Scan for the cell matching the given text and deliver its (X, Y) coordinate at center. 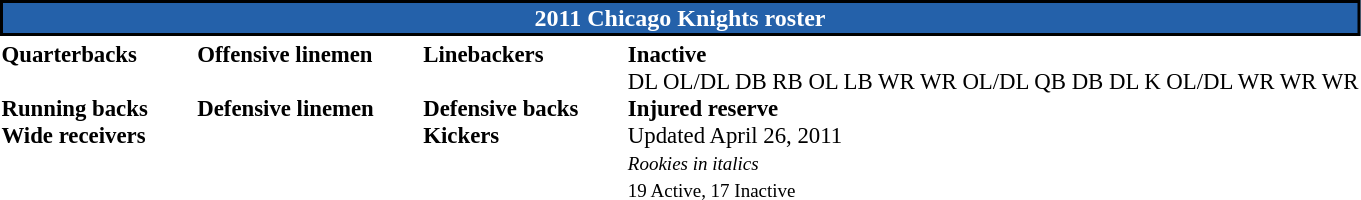
2011 Chicago Knights roster (680, 18)
